Identify which cell holds the provided text, then report its [X, Y] central coordinate. 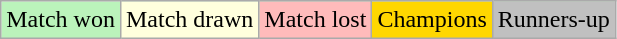
Match won [61, 20]
Runners-up [554, 20]
Match drawn [189, 20]
Champions [432, 20]
Match lost [316, 20]
